Search for the cell housing the specified text and yield its (X, Y) center coordinate. 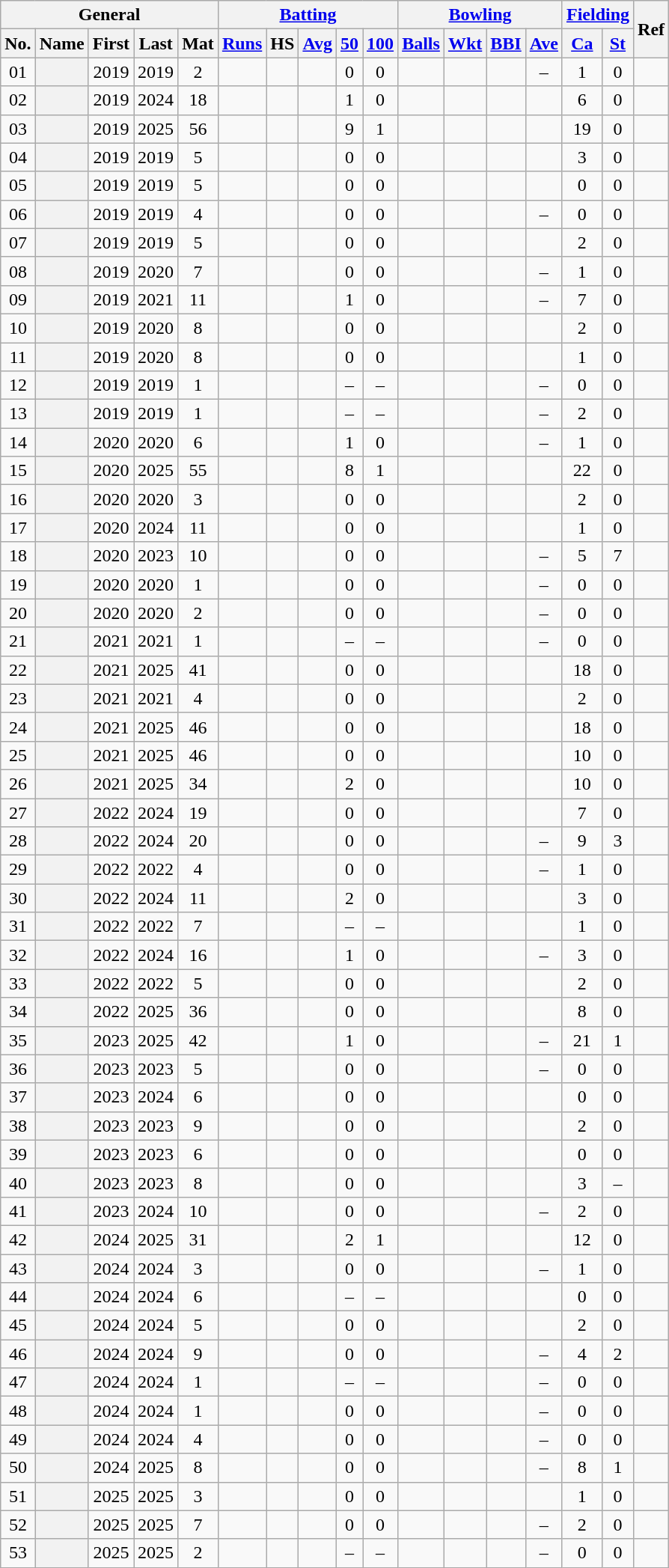
33 (18, 983)
02 (18, 100)
06 (18, 214)
Wkt (465, 43)
08 (18, 271)
30 (18, 898)
01 (18, 72)
Bowling (480, 15)
BBI (506, 43)
52 (18, 1525)
55 (198, 471)
HS (283, 43)
48 (18, 1411)
26 (18, 784)
Name (61, 43)
56 (198, 129)
38 (18, 1126)
Balls (421, 43)
45 (18, 1326)
43 (18, 1269)
Last (156, 43)
03 (18, 129)
35 (18, 1040)
49 (18, 1439)
Fielding (597, 15)
05 (18, 186)
23 (18, 698)
No. (18, 43)
32 (18, 955)
39 (18, 1154)
Ca (582, 43)
47 (18, 1382)
27 (18, 812)
14 (18, 442)
Ref (651, 29)
13 (18, 414)
Batting (308, 15)
17 (18, 528)
29 (18, 870)
28 (18, 841)
Mat (198, 43)
53 (18, 1553)
07 (18, 242)
25 (18, 755)
15 (18, 471)
Ave (543, 43)
First (111, 43)
44 (18, 1297)
04 (18, 157)
Avg (317, 43)
37 (18, 1097)
24 (18, 727)
40 (18, 1183)
09 (18, 299)
General (109, 15)
St (617, 43)
51 (18, 1496)
100 (380, 43)
Runs (242, 43)
